Return the [X, Y] coordinate for the center point of the cell that contains the specified text.  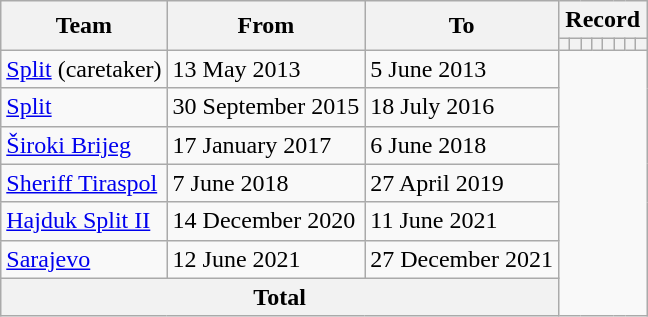
Total [280, 297]
11 June 2021 [462, 221]
17 January 2017 [266, 145]
14 December 2020 [266, 221]
Split [84, 107]
6 June 2018 [462, 145]
27 April 2019 [462, 183]
18 July 2016 [462, 107]
5 June 2013 [462, 69]
Sheriff Tiraspol [84, 183]
Split (caretaker) [84, 69]
Team [84, 26]
7 June 2018 [266, 183]
Record [602, 20]
To [462, 26]
Sarajevo [84, 259]
From [266, 26]
Široki Brijeg [84, 145]
Hajduk Split II [84, 221]
27 December 2021 [462, 259]
30 September 2015 [266, 107]
13 May 2013 [266, 69]
12 June 2021 [266, 259]
